Output the [x, y] coordinate of the center of the cell containing the given text.  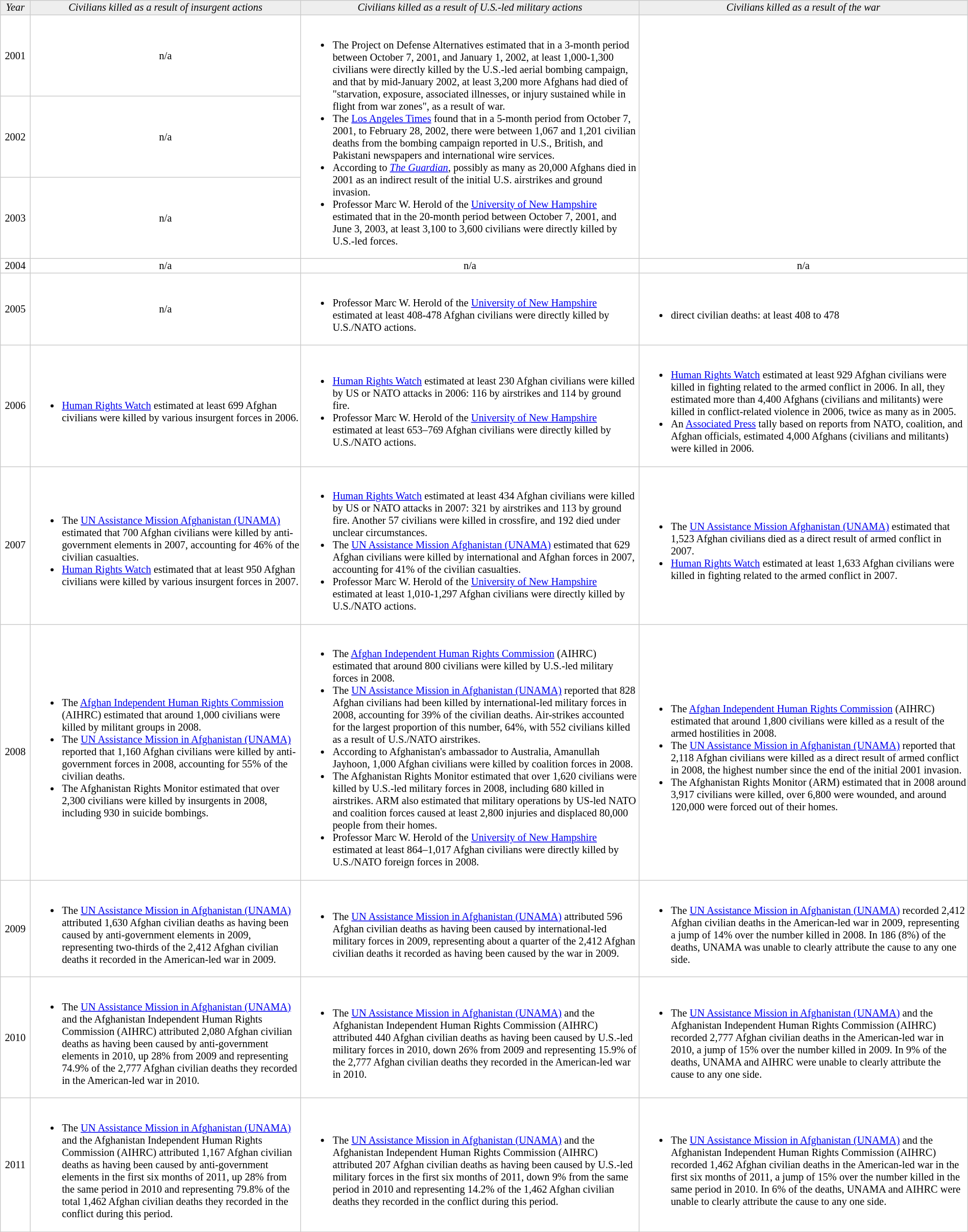
2006 [15, 406]
Civilians killed as a result of insurgent actions [165, 8]
2005 [15, 309]
Human Rights Watch estimated at least 699 Afghan civilians were killed by various insurgent forces in 2006. [165, 406]
2003 [15, 218]
Professor Marc W. Herold of the University of New Hampshire estimated at least 408-478 Afghan civilians were directly killed by U.S./NATO actions. [470, 309]
2009 [15, 929]
direct civilian deaths: at least 408 to 478 [803, 309]
Year [15, 8]
2002 [15, 137]
2001 [15, 56]
2008 [15, 753]
2010 [15, 1037]
Civilians killed as a result of U.S.-led military actions [470, 8]
2011 [15, 1165]
Civilians killed as a result of the war [803, 8]
2004 [15, 265]
2007 [15, 545]
